Provide the (X, Y) coordinate of the cell's center where the given text is located.  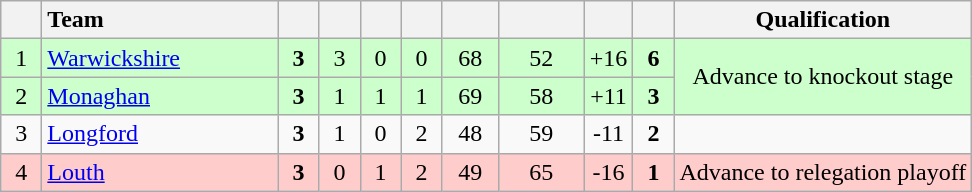
-16 (608, 172)
Monaghan (160, 96)
52 (541, 58)
Qualification (823, 20)
59 (541, 134)
58 (541, 96)
Advance to knockout stage (823, 77)
-11 (608, 134)
Longford (160, 134)
6 (654, 58)
Team (160, 20)
68 (470, 58)
Louth (160, 172)
+16 (608, 58)
+11 (608, 96)
48 (470, 134)
Warwickshire (160, 58)
Advance to relegation playoff (823, 172)
65 (541, 172)
69 (470, 96)
49 (470, 172)
4 (22, 172)
